For the text-containing cell, return its midpoint in (X, Y) coordinate format. 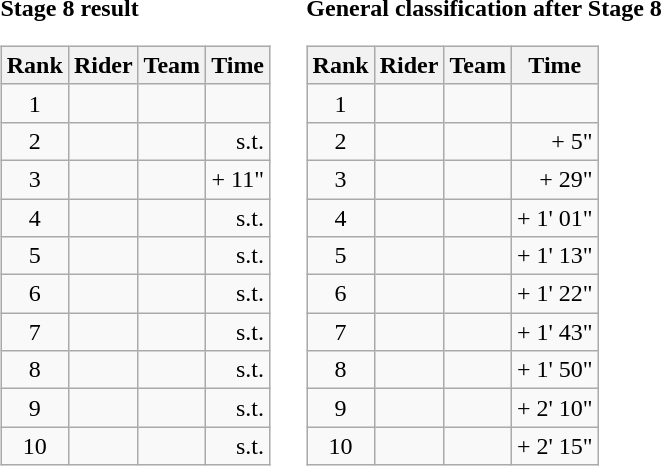
+ 29" (554, 179)
+ 1' 13" (554, 256)
+ 1' 43" (554, 332)
+ 5" (554, 141)
+ 1' 01" (554, 217)
+ 2' 15" (554, 446)
+ 1' 22" (554, 294)
+ 11" (238, 179)
+ 2' 10" (554, 408)
+ 1' 50" (554, 370)
